Capture the cell that displays the provided text and extract its [x, y] central coordinate. 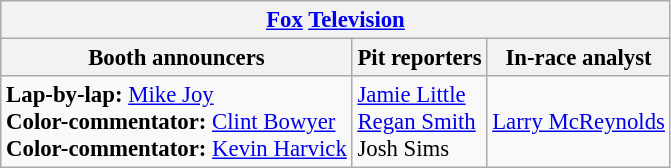
In-race analyst [578, 58]
Lap-by-lap: Mike JoyColor-commentator: Clint BowyerColor-commentator: Kevin Harvick [176, 122]
Jamie LittleRegan SmithJosh Sims [420, 122]
Booth announcers [176, 58]
Larry McReynolds [578, 122]
Fox Television [336, 20]
Pit reporters [420, 58]
